From the cell containing the given text, extract its center point as [X, Y] coordinate. 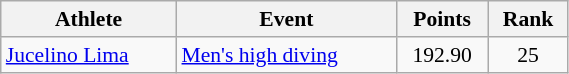
25 [528, 55]
192.90 [442, 55]
Men's high diving [286, 55]
Athlete [89, 19]
Jucelino Lima [89, 55]
Points [442, 19]
Event [286, 19]
Rank [528, 19]
